Pinpoint the cell where the given text exists, returning its (x, y) midpoint coordinate. 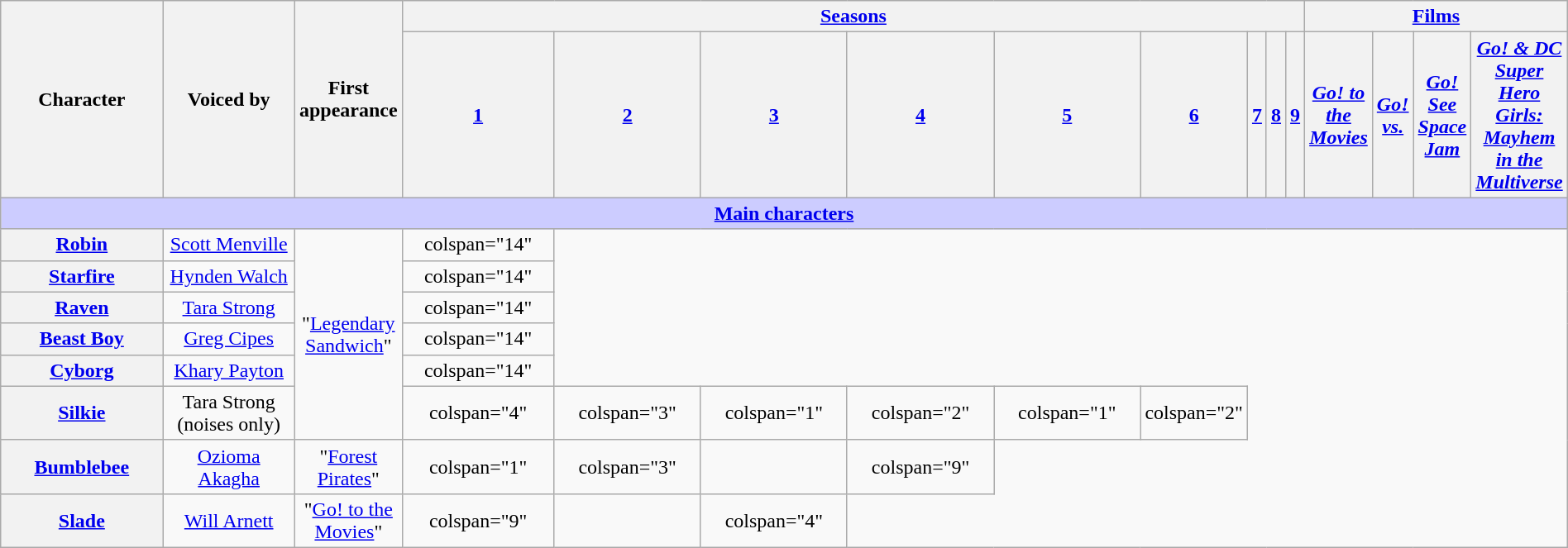
Starfire (82, 276)
Character (82, 99)
"Legendary Sandwich" (348, 334)
6 (1194, 115)
Seasons (853, 17)
Hynden Walch (229, 276)
4 (920, 115)
Raven (82, 307)
7 (1257, 115)
Silkie (82, 413)
Go! & DC Super Hero Girls: Mayhem in the Multiverse (1519, 115)
Main characters (784, 213)
Go! See Space Jam (1442, 115)
1 (478, 115)
5 (1067, 115)
Slade (82, 521)
Robin (82, 245)
8 (1275, 115)
Go! to the Movies (1339, 115)
Khary Payton (229, 370)
Will Arnett (229, 521)
"Go! to the Movies" (348, 521)
Tara Strong (noises only) (229, 413)
9 (1295, 115)
Voiced by (229, 99)
Scott Menville (229, 245)
Go! vs. (1393, 115)
Beast Boy (82, 339)
Cyborg (82, 370)
Films (1437, 17)
3 (774, 115)
2 (627, 115)
First appearance (348, 99)
Tara Strong (229, 307)
Greg Cipes (229, 339)
Ozioma Akagha (229, 466)
Bumblebee (82, 466)
"Forest Pirates" (348, 466)
